Locate the cell with the specified text and output its [X, Y] center coordinate. 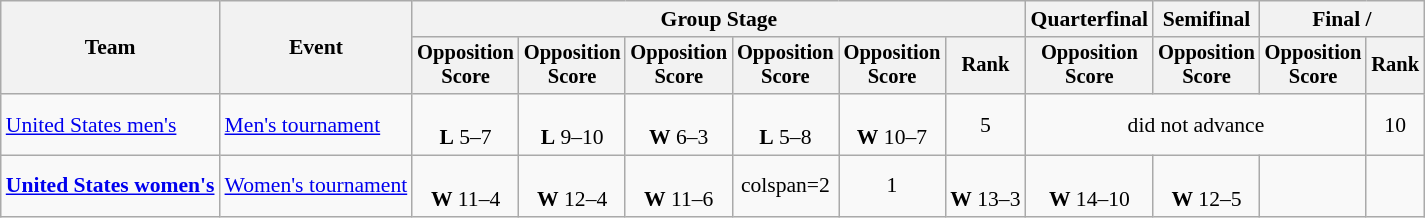
5 [985, 124]
Men's tournament [316, 124]
W 12–4 [572, 186]
W 14–10 [1090, 186]
L 5–8 [786, 124]
W 13–3 [985, 186]
colspan=2 [786, 186]
W 11–4 [466, 186]
Semifinal [1206, 19]
1 [892, 186]
United States women's [110, 186]
W 10–7 [892, 124]
Final / [1342, 19]
Quarterfinal [1090, 19]
W 11–6 [678, 186]
W 6–3 [678, 124]
L 5–7 [466, 124]
Women's tournament [316, 186]
Event [316, 48]
L 9–10 [572, 124]
Group Stage [718, 19]
W 12–5 [1206, 186]
Team [110, 48]
did not advance [1196, 124]
United States men's [110, 124]
10 [1395, 124]
